Capture the cell that displays the provided text and extract its (X, Y) central coordinate. 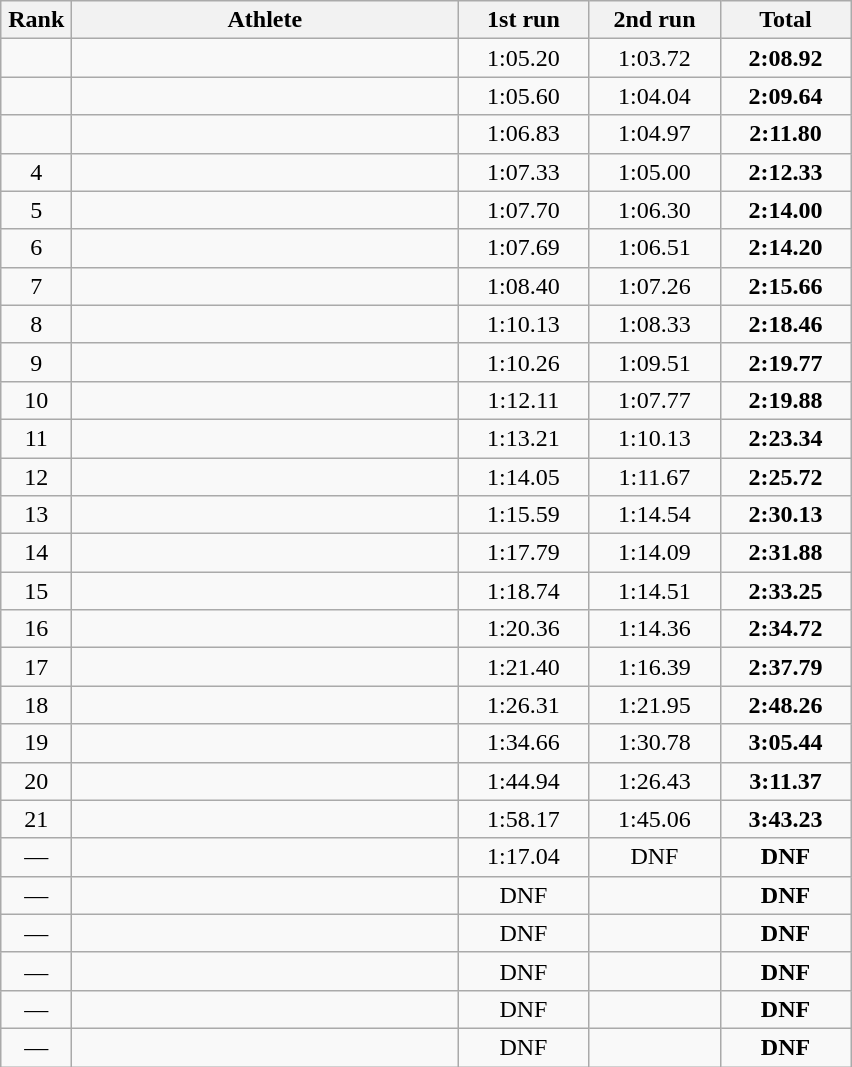
1:10.26 (524, 362)
15 (36, 591)
Rank (36, 20)
1:08.40 (524, 286)
2:12.33 (786, 172)
1:34.66 (524, 743)
8 (36, 324)
1:07.26 (654, 286)
1:21.95 (654, 705)
1:15.59 (524, 515)
1:05.20 (524, 58)
1:07.77 (654, 400)
1:05.00 (654, 172)
1:06.83 (524, 134)
2:19.77 (786, 362)
19 (36, 743)
1:26.43 (654, 781)
1:21.40 (524, 667)
3:05.44 (786, 743)
1:03.72 (654, 58)
9 (36, 362)
2:37.79 (786, 667)
2:33.25 (786, 591)
2:15.66 (786, 286)
1:05.60 (524, 96)
1:17.79 (524, 553)
2:18.46 (786, 324)
1:08.33 (654, 324)
1:04.04 (654, 96)
1:04.97 (654, 134)
2:14.00 (786, 210)
14 (36, 553)
1:16.39 (654, 667)
2:34.72 (786, 629)
2:25.72 (786, 477)
1:09.51 (654, 362)
6 (36, 248)
1:18.74 (524, 591)
1:45.06 (654, 819)
2:09.64 (786, 96)
2:23.34 (786, 438)
4 (36, 172)
10 (36, 400)
1:06.51 (654, 248)
1:26.31 (524, 705)
1:44.94 (524, 781)
1:14.05 (524, 477)
2:30.13 (786, 515)
12 (36, 477)
16 (36, 629)
1:07.70 (524, 210)
Total (786, 20)
1:58.17 (524, 819)
2:11.80 (786, 134)
1:14.54 (654, 515)
13 (36, 515)
1:07.69 (524, 248)
18 (36, 705)
3:43.23 (786, 819)
1:30.78 (654, 743)
Athlete (265, 20)
21 (36, 819)
2:19.88 (786, 400)
2:08.92 (786, 58)
2:14.20 (786, 248)
1:20.36 (524, 629)
1:14.36 (654, 629)
1:12.11 (524, 400)
2:31.88 (786, 553)
7 (36, 286)
20 (36, 781)
11 (36, 438)
1:14.51 (654, 591)
1:06.30 (654, 210)
1:17.04 (524, 857)
1:13.21 (524, 438)
2:48.26 (786, 705)
2nd run (654, 20)
1:14.09 (654, 553)
3:11.37 (786, 781)
17 (36, 667)
1st run (524, 20)
1:11.67 (654, 477)
5 (36, 210)
1:07.33 (524, 172)
